Locate the cell with the specified text and output its (x, y) center coordinate. 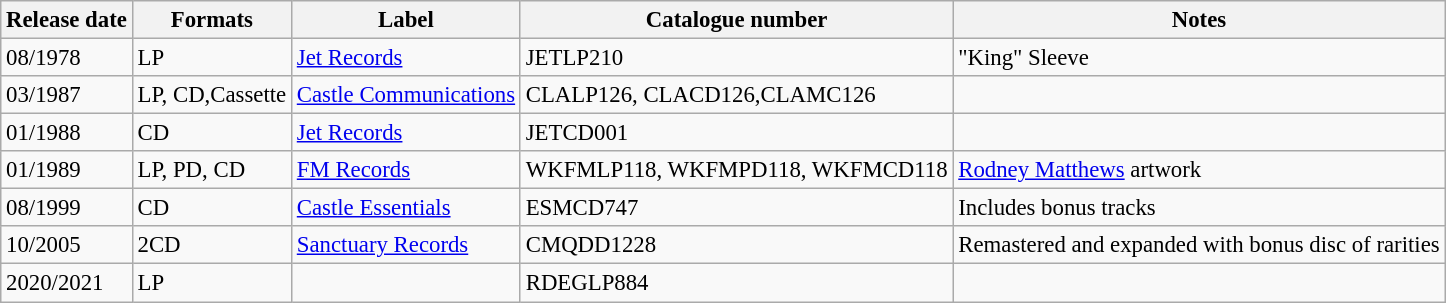
2020/2021 (66, 283)
WKFMLP118, WKFMPD118, WKFMCD118 (736, 170)
2CD (212, 245)
RDEGLP884 (736, 283)
Release date (66, 20)
CMQDD1228 (736, 245)
JETLP210 (736, 58)
JETCD001 (736, 133)
01/1989 (66, 170)
10/2005 (66, 245)
ESMCD747 (736, 208)
FM Records (406, 170)
01/1988 (66, 133)
Castle Communications (406, 95)
Label (406, 20)
08/1999 (66, 208)
Includes bonus tracks (1199, 208)
LP, CD,Cassette (212, 95)
Castle Essentials (406, 208)
Notes (1199, 20)
Sanctuary Records (406, 245)
Catalogue number (736, 20)
CLALP126, CLACD126,CLAMC126 (736, 95)
Rodney Matthews artwork (1199, 170)
08/1978 (66, 58)
"King" Sleeve (1199, 58)
Remastered and expanded with bonus disc of rarities (1199, 245)
LP, PD, CD (212, 170)
Formats (212, 20)
03/1987 (66, 95)
